Return [X, Y] of the center of cell containing provided text 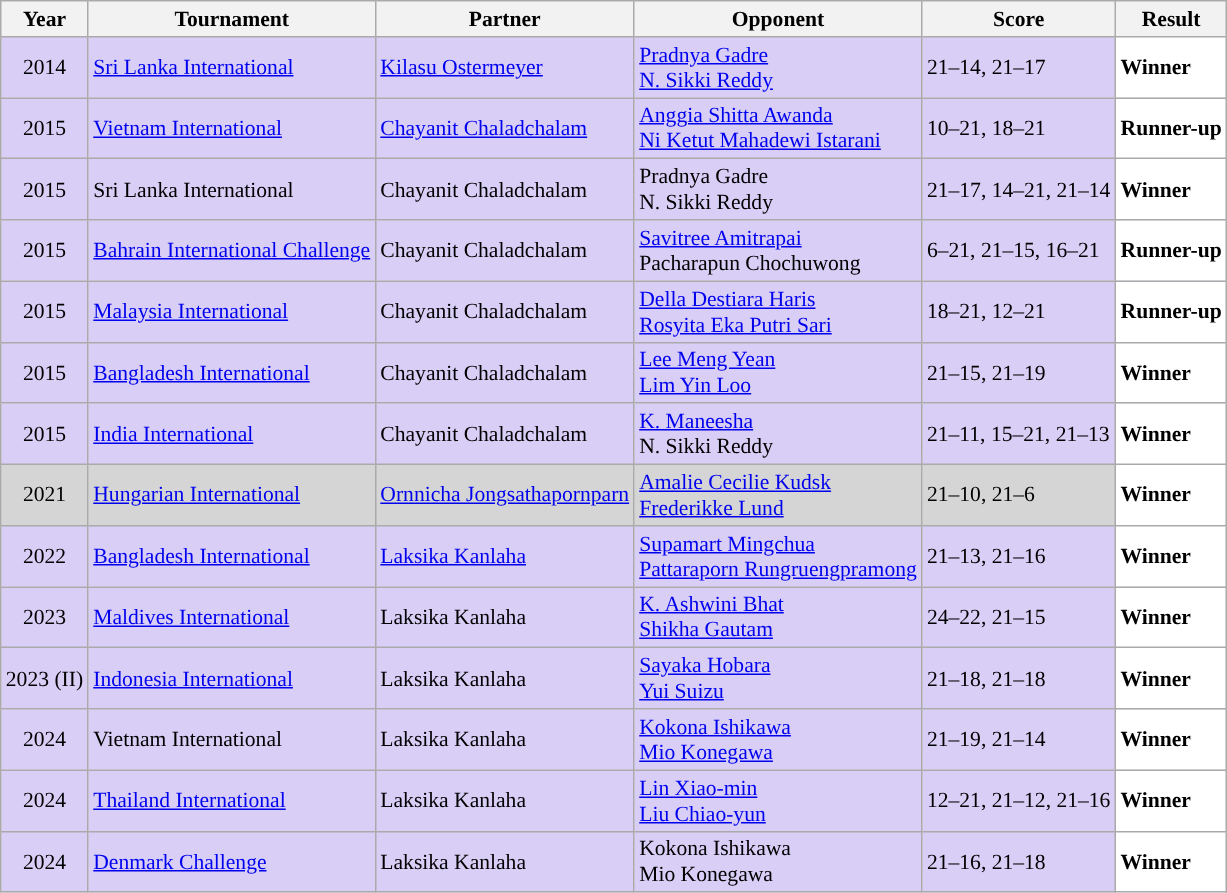
Tournament [232, 19]
Savitree Amitrapai Pacharapun Chochuwong [778, 250]
Score [1019, 19]
21–16, 21–18 [1019, 862]
2022 [44, 556]
Lee Meng Yean Lim Yin Loo [778, 372]
Denmark Challenge [232, 862]
K. Maneesha N. Sikki Reddy [778, 434]
21–13, 21–16 [1019, 556]
Anggia Shitta Awanda Ni Ketut Mahadewi Istarani [778, 128]
21–19, 21–14 [1019, 740]
2023 [44, 618]
Lin Xiao-min Liu Chiao-yun [778, 800]
Hungarian International [232, 496]
2014 [44, 68]
Malaysia International [232, 312]
Year [44, 19]
21–15, 21–19 [1019, 372]
Maldives International [232, 618]
10–21, 18–21 [1019, 128]
24–22, 21–15 [1019, 618]
21–18, 21–18 [1019, 678]
Supamart Mingchua Pattaraporn Rungruengpramong [778, 556]
Result [1170, 19]
21–11, 15–21, 21–13 [1019, 434]
2023 (II) [44, 678]
2021 [44, 496]
18–21, 12–21 [1019, 312]
21–14, 21–17 [1019, 68]
21–10, 21–6 [1019, 496]
21–17, 14–21, 21–14 [1019, 190]
K. Ashwini Bhat Shikha Gautam [778, 618]
6–21, 21–15, 16–21 [1019, 250]
Della Destiara Haris Rosyita Eka Putri Sari [778, 312]
Bahrain International Challenge [232, 250]
12–21, 21–12, 21–16 [1019, 800]
Opponent [778, 19]
Sayaka Hobara Yui Suizu [778, 678]
Kilasu Ostermeyer [504, 68]
Indonesia International [232, 678]
Amalie Cecilie Kudsk Frederikke Lund [778, 496]
Thailand International [232, 800]
Partner [504, 19]
India International [232, 434]
Ornnicha Jongsathapornparn [504, 496]
